Identify which cell holds the provided text, then report its (x, y) central coordinate. 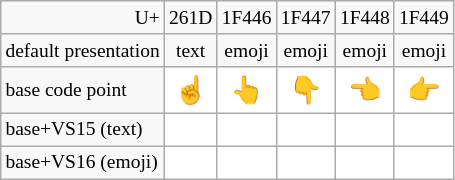
default presentation (83, 50)
1F448 (364, 18)
261D (190, 18)
☝ (190, 90)
base+VS16 (emoji) (83, 162)
👉 (424, 90)
1F449 (424, 18)
U+ (83, 18)
👆 (246, 90)
text (190, 50)
👈 (364, 90)
base code point (83, 90)
1F447 (306, 18)
👇 (306, 90)
base+VS15 (text) (83, 130)
1F446 (246, 18)
